Detect which cell encompasses the target text, then output its [X, Y] center coordinate. 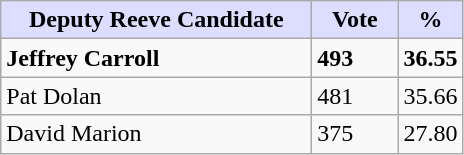
36.55 [430, 58]
375 [355, 134]
Jeffrey Carroll [156, 58]
27.80 [430, 134]
% [430, 20]
Pat Dolan [156, 96]
481 [355, 96]
35.66 [430, 96]
Vote [355, 20]
Deputy Reeve Candidate [156, 20]
493 [355, 58]
David Marion [156, 134]
